Pinpoint the cell where the given text exists, returning its [X, Y] midpoint coordinate. 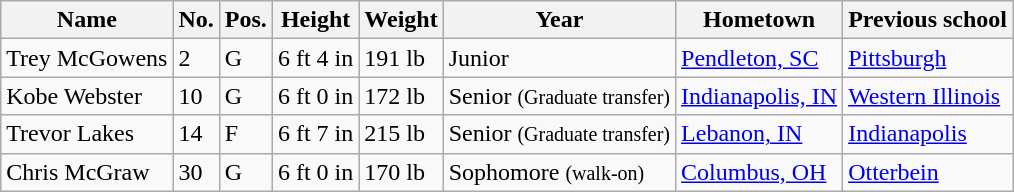
2 [196, 58]
Name [87, 20]
Trey McGowens [87, 58]
No. [196, 20]
14 [196, 134]
Western Illinois [928, 96]
215 lb [401, 134]
Lebanon, IN [760, 134]
Previous school [928, 20]
Weight [401, 20]
6 ft 7 in [315, 134]
6 ft 4 in [315, 58]
Pendleton, SC [760, 58]
172 lb [401, 96]
Hometown [760, 20]
Pos. [246, 20]
170 lb [401, 172]
Kobe Webster [87, 96]
Year [559, 20]
Sophomore (walk-on) [559, 172]
191 lb [401, 58]
30 [196, 172]
Otterbein [928, 172]
Trevor Lakes [87, 134]
Pittsburgh [928, 58]
Chris McGraw [87, 172]
Columbus, OH [760, 172]
Indianapolis [928, 134]
Indianapolis, IN [760, 96]
Height [315, 20]
F [246, 134]
Junior [559, 58]
10 [196, 96]
